Capture the cell that displays the provided text and extract its [x, y] central coordinate. 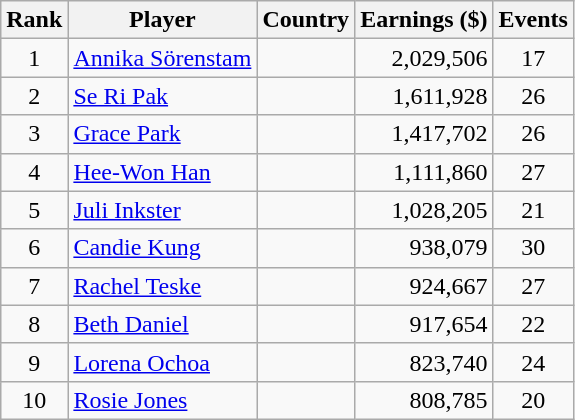
823,740 [424, 362]
6 [34, 248]
1,611,928 [424, 96]
1 [34, 58]
Hee-Won Han [162, 172]
3 [34, 134]
Lorena Ochoa [162, 362]
Beth Daniel [162, 324]
2,029,506 [424, 58]
Events [533, 20]
Rank [34, 20]
9 [34, 362]
4 [34, 172]
10 [34, 400]
Country [306, 20]
21 [533, 210]
22 [533, 324]
Se Ri Pak [162, 96]
1,028,205 [424, 210]
Rosie Jones [162, 400]
Candie Kung [162, 248]
Grace Park [162, 134]
Annika Sörenstam [162, 58]
1,111,860 [424, 172]
1,417,702 [424, 134]
17 [533, 58]
5 [34, 210]
24 [533, 362]
808,785 [424, 400]
20 [533, 400]
8 [34, 324]
7 [34, 286]
Player [162, 20]
Rachel Teske [162, 286]
938,079 [424, 248]
924,667 [424, 286]
30 [533, 248]
Earnings ($) [424, 20]
917,654 [424, 324]
Juli Inkster [162, 210]
2 [34, 96]
